Search for the cell housing the specified text and yield its [X, Y] center coordinate. 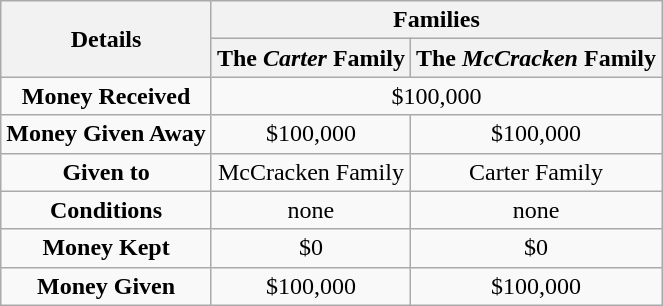
Families [436, 20]
The Carter Family [310, 58]
Money Given Away [106, 134]
Money Given [106, 286]
Conditions [106, 210]
Given to [106, 172]
Money Received [106, 96]
Carter Family [536, 172]
McCracken Family [310, 172]
Details [106, 39]
Money Kept [106, 248]
The McCracken Family [536, 58]
